Detect which cell encompasses the target text, then output its (x, y) center coordinate. 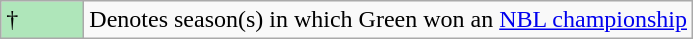
Denotes season(s) in which Green won an NBL championship (388, 20)
† (42, 20)
